From the cell containing the given text, extract its center point as [X, Y] coordinate. 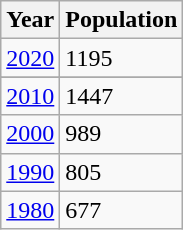
677 [122, 210]
989 [122, 134]
Population [122, 20]
1990 [30, 172]
2000 [30, 134]
1195 [122, 58]
2020 [30, 58]
805 [122, 172]
Year [30, 20]
1447 [122, 96]
2010 [30, 96]
1980 [30, 210]
